Return [X, Y] of the center of cell containing provided text 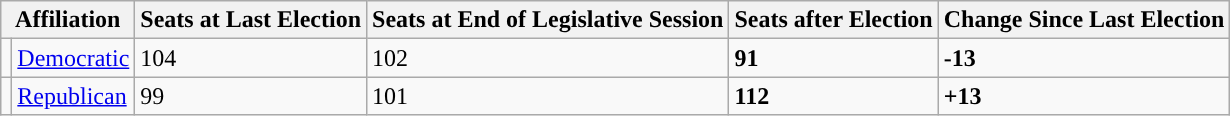
+13 [1084, 96]
Affiliation [68, 20]
Change Since Last Election [1084, 20]
99 [251, 96]
112 [834, 96]
Republican [74, 96]
102 [548, 58]
Democratic [74, 58]
101 [548, 96]
Seats at Last Election [251, 20]
91 [834, 58]
-13 [1084, 58]
Seats at End of Legislative Session [548, 20]
Seats after Election [834, 20]
104 [251, 58]
